Scan for the cell matching the given text and deliver its (x, y) coordinate at center. 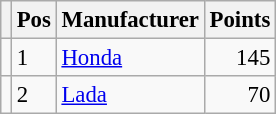
Manufacturer (130, 20)
145 (240, 58)
Lada (130, 95)
70 (240, 95)
2 (34, 95)
1 (34, 58)
Pos (34, 20)
Points (240, 20)
Honda (130, 58)
